Determine the (x, y) coordinate at the center of the cell enclosing the given text.  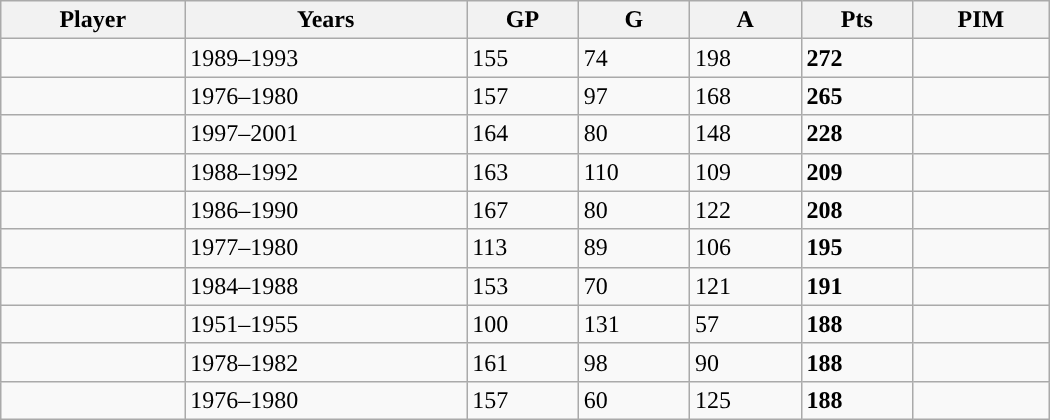
57 (746, 324)
A (746, 20)
GP (522, 20)
89 (634, 248)
191 (856, 286)
1988–1992 (326, 172)
97 (634, 96)
Years (326, 20)
153 (522, 286)
228 (856, 134)
168 (746, 96)
125 (746, 400)
131 (634, 324)
148 (746, 134)
1989–1993 (326, 58)
163 (522, 172)
195 (856, 248)
Pts (856, 20)
155 (522, 58)
272 (856, 58)
121 (746, 286)
60 (634, 400)
198 (746, 58)
Player (93, 20)
74 (634, 58)
98 (634, 362)
164 (522, 134)
1984–1988 (326, 286)
G (634, 20)
70 (634, 286)
PIM (980, 20)
110 (634, 172)
167 (522, 210)
122 (746, 210)
106 (746, 248)
100 (522, 324)
1951–1955 (326, 324)
1977–1980 (326, 248)
1997–2001 (326, 134)
109 (746, 172)
208 (856, 210)
161 (522, 362)
265 (856, 96)
209 (856, 172)
113 (522, 248)
90 (746, 362)
1986–1990 (326, 210)
1978–1982 (326, 362)
